Capture the cell that displays the provided text and extract its (X, Y) central coordinate. 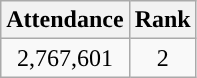
Rank (162, 20)
2 (162, 58)
2,767,601 (65, 58)
Attendance (65, 20)
